Pinpoint the cell where the given text exists, returning its (x, y) midpoint coordinate. 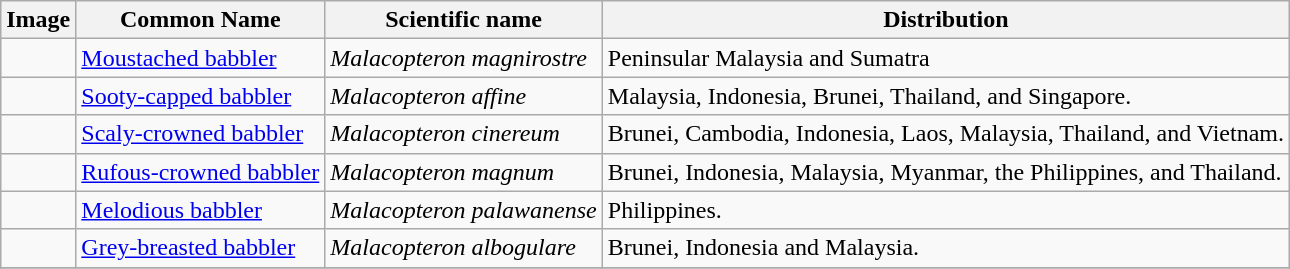
Common Name (200, 20)
Moustached babbler (200, 58)
Malacopteron albogulare (464, 248)
Malacopteron magnirostre (464, 58)
Brunei, Indonesia and Malaysia. (946, 248)
Brunei, Indonesia, Malaysia, Myanmar, the Philippines, and Thailand. (946, 172)
Scaly-crowned babbler (200, 134)
Malaysia, Indonesia, Brunei, Thailand, and Singapore. (946, 96)
Malacopteron palawanense (464, 210)
Grey-breasted babbler (200, 248)
Malacopteron affine (464, 96)
Philippines. (946, 210)
Peninsular Malaysia and Sumatra (946, 58)
Rufous-crowned babbler (200, 172)
Melodious babbler (200, 210)
Image (38, 20)
Scientific name (464, 20)
Brunei, Cambodia, Indonesia, Laos, Malaysia, Thailand, and Vietnam. (946, 134)
Sooty-capped babbler (200, 96)
Malacopteron cinereum (464, 134)
Malacopteron magnum (464, 172)
Distribution (946, 20)
